Pinpoint the cell where the given text exists, returning its [X, Y] midpoint coordinate. 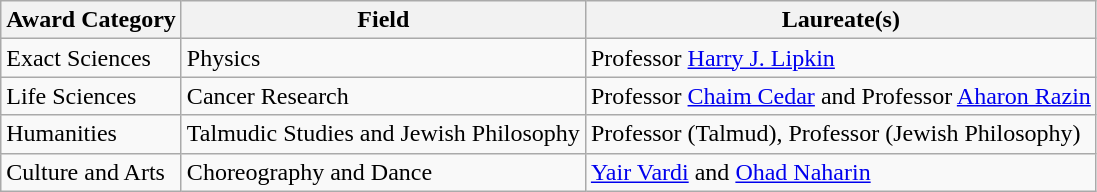
Culture and Arts [92, 172]
Award Category [92, 20]
Professor (Talmud), Professor (Jewish Philosophy) [840, 134]
Choreography and Dance [383, 172]
Humanities [92, 134]
Life Sciences [92, 96]
Physics [383, 58]
Yair Vardi and Ohad Naharin [840, 172]
Talmudic Studies and Jewish Philosophy [383, 134]
Professor Harry J. Lipkin [840, 58]
Laureate(s) [840, 20]
Exact Sciences [92, 58]
Field [383, 20]
Professor Chaim Cedar and Professor Aharon Razin [840, 96]
Cancer Research [383, 96]
